Return [X, Y] of the center of cell containing provided text 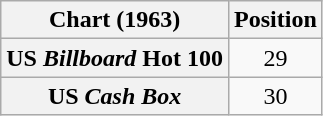
Position [276, 20]
30 [276, 96]
US Cash Box [115, 96]
29 [276, 58]
US Billboard Hot 100 [115, 58]
Chart (1963) [115, 20]
